Identify which cell holds the provided text, then report its [x, y] central coordinate. 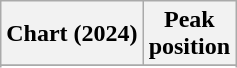
Chart (2024) [72, 34]
Peakposition [189, 34]
